Extract the [x, y] coordinate from the center of the cell holding the provided text.  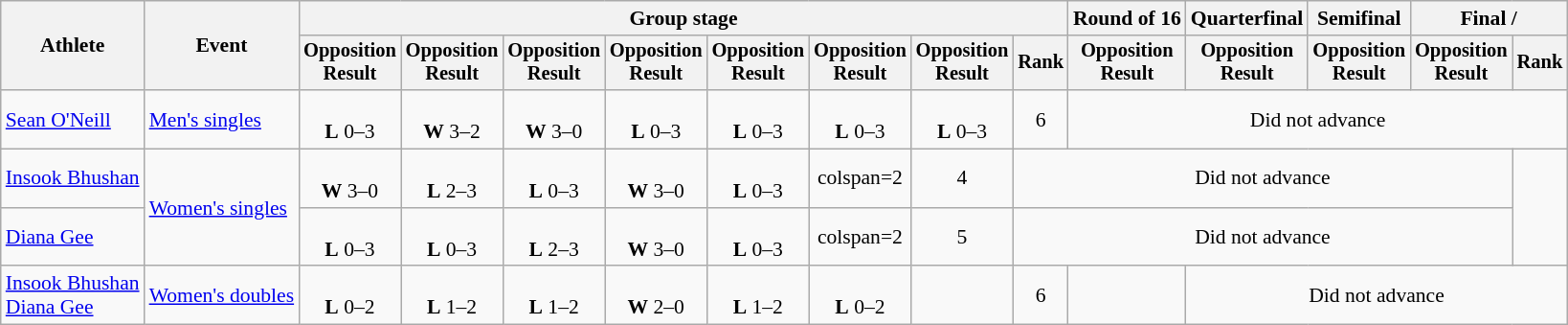
Sean O'Neill [73, 119]
Women's singles [222, 208]
Men's singles [222, 119]
Semifinal [1359, 18]
Diana Gee [73, 238]
Round of 16 [1128, 18]
Event [222, 46]
W 2–0 [657, 295]
4 [963, 178]
W 3–2 [452, 119]
Insook Bhushan [73, 178]
Insook BhushanDiana Gee [73, 295]
Athlete [73, 46]
Women's doubles [222, 295]
5 [963, 238]
Quarterfinal [1247, 18]
Group stage [683, 18]
Final / [1489, 18]
